From the cell containing the given text, extract its center point as (X, Y) coordinate. 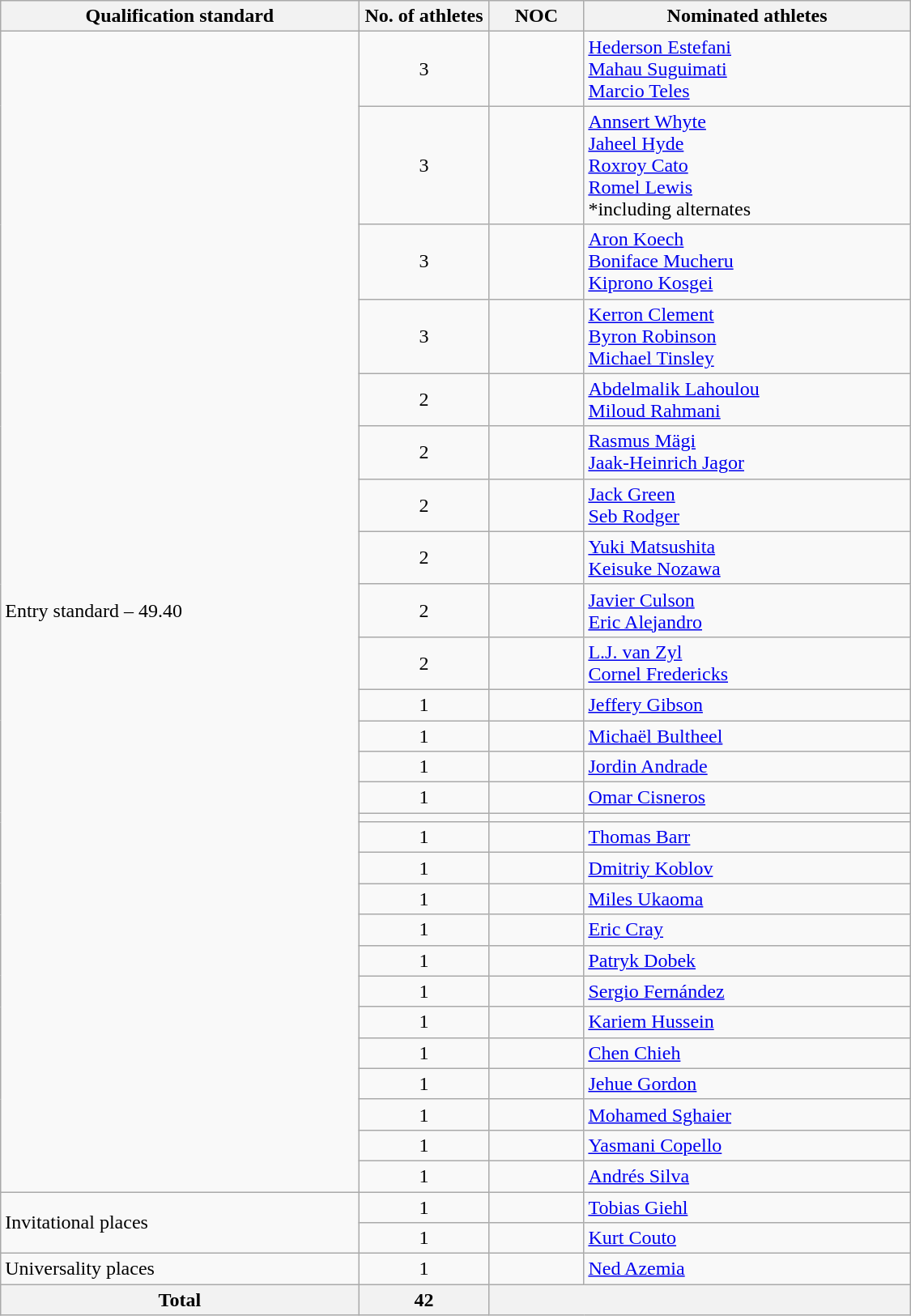
Yasmani Copello (747, 1145)
Kerron ClementByron RobinsonMichael Tinsley (747, 336)
NOC (536, 16)
Universality places (180, 1269)
Miles Ukaoma (747, 899)
Jack GreenSeb Rodger (747, 505)
Jordin Andrade (747, 767)
Abdelmalik LahoulouMiloud Rahmani (747, 400)
Rasmus MägiJaak-Heinrich Jagor (747, 452)
Jeffery Gibson (747, 705)
Thomas Barr (747, 837)
Annsert WhyteJaheel HydeRoxroy CatoRomel Lewis*including alternates (747, 165)
42 (424, 1300)
Aron KoechBoniface MucheruKiprono Kosgei (747, 262)
Andrés Silva (747, 1176)
Michaël Bultheel (747, 736)
Patryk Dobek (747, 960)
Kurt Couto (747, 1238)
Nominated athletes (747, 16)
Mohamed Sghaier (747, 1114)
No. of athletes (424, 16)
Sergio Fernández (747, 991)
Qualification standard (180, 16)
Total (180, 1300)
Yuki MatsushitaKeisuke Nozawa (747, 557)
Chen Chieh (747, 1053)
Tobias Giehl (747, 1207)
Kariem Hussein (747, 1022)
Hederson EstefaniMahau SuguimatiMarcio Teles (747, 69)
Omar Cisneros (747, 798)
Ned Azemia (747, 1269)
Eric Cray (747, 930)
Entry standard – 49.40 (180, 612)
Invitational places (180, 1223)
Javier CulsonEric Alejandro (747, 611)
L.J. van ZylCornel Fredericks (747, 662)
Jehue Gordon (747, 1084)
Dmitriy Koblov (747, 868)
